Locate the cell with the specified text and output its (x, y) center coordinate. 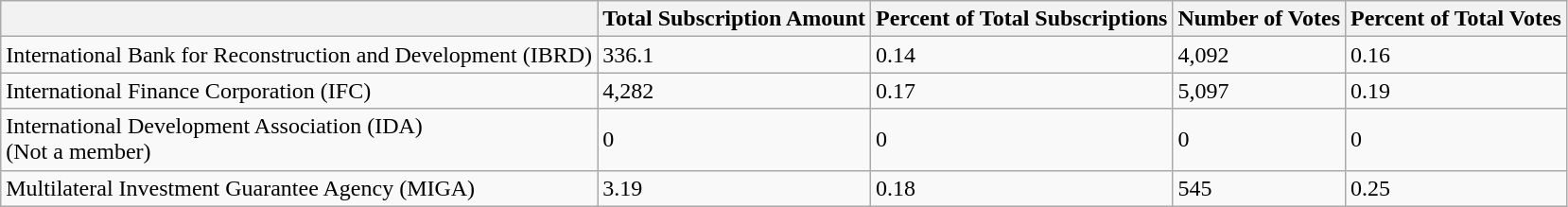
0.16 (1456, 55)
0.18 (1021, 188)
0.19 (1456, 91)
4,282 (734, 91)
5,097 (1260, 91)
0.25 (1456, 188)
0.17 (1021, 91)
4,092 (1260, 55)
336.1 (734, 55)
International Bank for Reconstruction and Development (IBRD) (299, 55)
545 (1260, 188)
Percent of Total Subscriptions (1021, 19)
Percent of Total Votes (1456, 19)
Total Subscription Amount (734, 19)
International Finance Corporation (IFC) (299, 91)
Number of Votes (1260, 19)
Multilateral Investment Guarantee Agency (MIGA) (299, 188)
3.19 (734, 188)
International Development Association (IDA)(Not a member) (299, 140)
0.14 (1021, 55)
